Locate the cell with the specified text and output its [x, y] center coordinate. 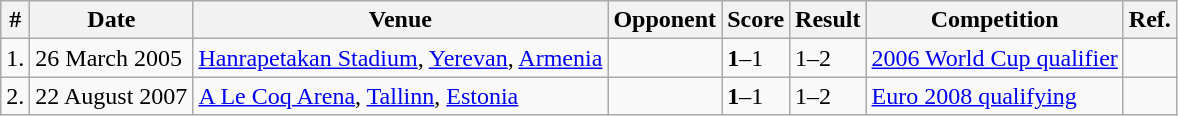
Result [828, 20]
2006 World Cup qualifier [994, 58]
A Le Coq Arena, Tallinn, Estonia [400, 96]
26 March 2005 [112, 58]
Opponent [665, 20]
Hanrapetakan Stadium, Yerevan, Armenia [400, 58]
Euro 2008 qualifying [994, 96]
Venue [400, 20]
1. [16, 58]
22 August 2007 [112, 96]
Competition [994, 20]
2. [16, 96]
Score [756, 20]
Date [112, 20]
# [16, 20]
Ref. [1150, 20]
